Determine the [x, y] coordinate at the center of the cell enclosing the given text.  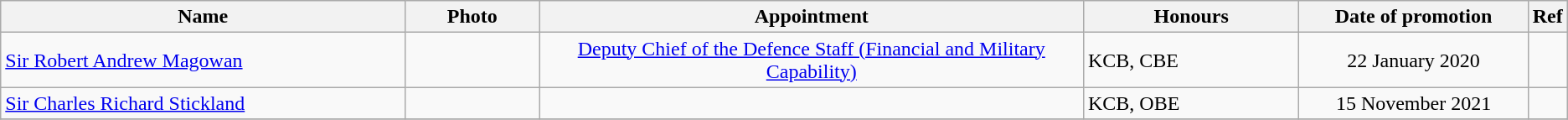
Sir Charles Richard Stickland [203, 103]
Photo [472, 17]
Ref [1548, 17]
Deputy Chief of the Defence Staff (Financial and Military Capability) [811, 60]
Honours [1191, 17]
15 November 2021 [1414, 103]
Sir Robert Andrew Magowan [203, 60]
Date of promotion [1414, 17]
22 January 2020 [1414, 60]
Appointment [811, 17]
Name [203, 17]
KCB, CBE [1191, 60]
KCB, OBE [1191, 103]
